Pinpoint the cell where the given text exists, returning its (X, Y) midpoint coordinate. 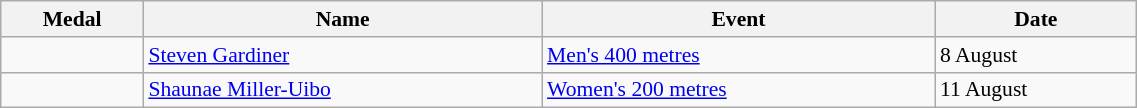
Event (738, 19)
Medal (72, 19)
11 August (1036, 90)
Women's 200 metres (738, 90)
Date (1036, 19)
8 August (1036, 55)
Shaunae Miller-Uibo (342, 90)
Men's 400 metres (738, 55)
Steven Gardiner (342, 55)
Name (342, 19)
